Detect which cell encompasses the target text, then output its [X, Y] center coordinate. 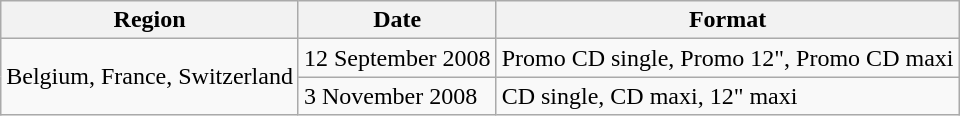
3 November 2008 [397, 96]
CD single, CD maxi, 12" maxi [728, 96]
Promo CD single, Promo 12", Promo CD maxi [728, 58]
Format [728, 20]
12 September 2008 [397, 58]
Belgium, France, Switzerland [150, 77]
Region [150, 20]
Date [397, 20]
